Scan for the cell matching the given text and deliver its [X, Y] coordinate at center. 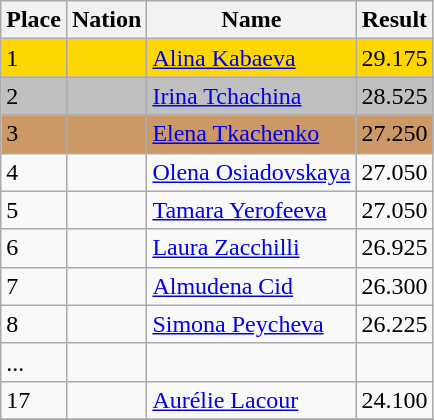
Simona Peycheva [252, 324]
Result [394, 20]
Olena Osiadovskaya [252, 172]
24.100 [394, 400]
26.300 [394, 286]
4 [34, 172]
7 [34, 286]
5 [34, 210]
1 [34, 58]
Aurélie Lacour [252, 400]
27.250 [394, 134]
Name [252, 20]
8 [34, 324]
Irina Tchachina [252, 96]
28.525 [394, 96]
Elena Tkachenko [252, 134]
Tamara Yerofeeva [252, 210]
26.925 [394, 248]
Laura Zacchilli [252, 248]
Nation [106, 20]
Alina Kabaeva [252, 58]
Almudena Cid [252, 286]
... [34, 362]
17 [34, 400]
6 [34, 248]
29.175 [394, 58]
26.225 [394, 324]
2 [34, 96]
Place [34, 20]
3 [34, 134]
